From the cell containing the given text, extract its center point as (X, Y) coordinate. 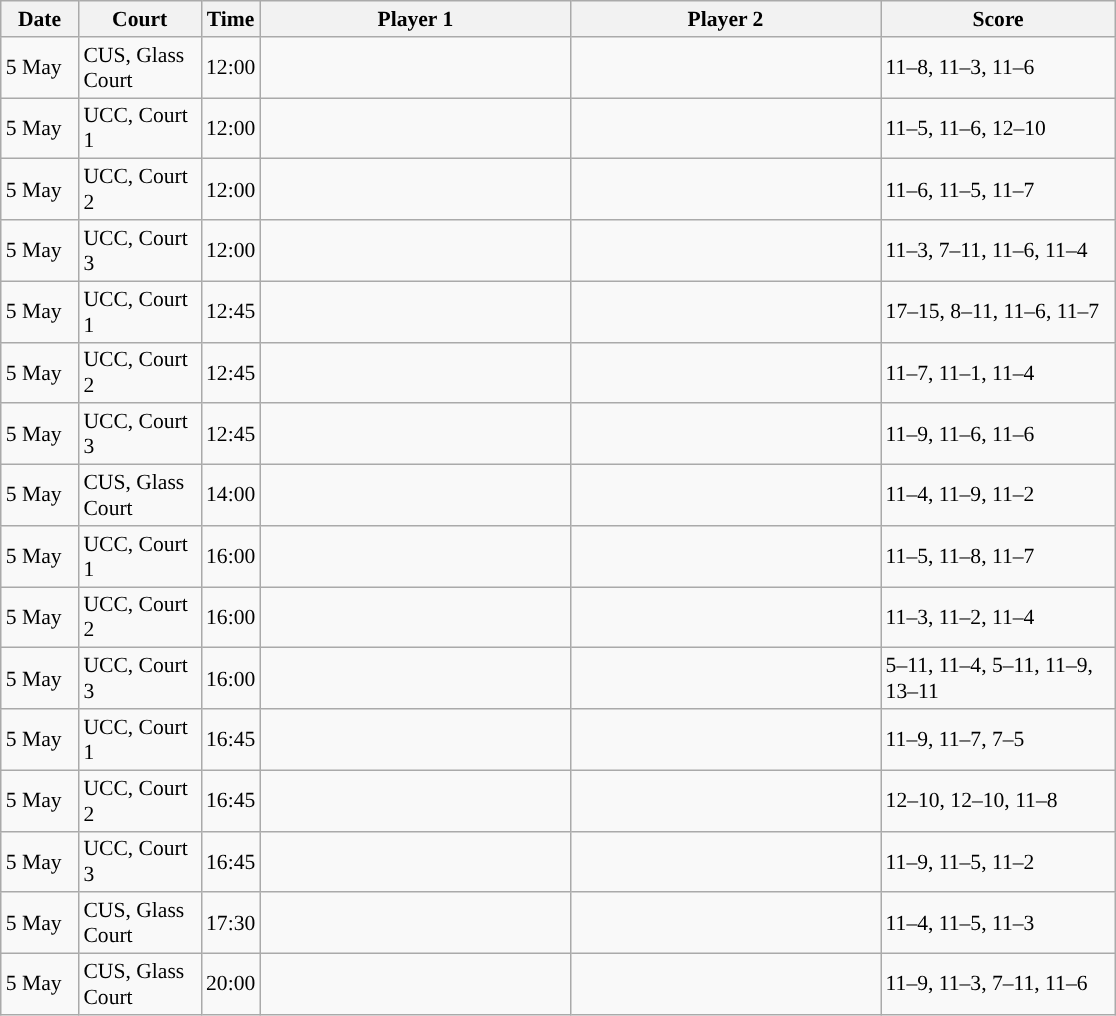
Player 1 (415, 19)
12–10, 12–10, 11–8 (998, 800)
11–9, 11–3, 7–11, 11–6 (998, 984)
Time (230, 19)
Player 2 (725, 19)
5–11, 11–4, 5–11, 11–9, 13–11 (998, 678)
11–3, 11–2, 11–4 (998, 618)
11–7, 11–1, 11–4 (998, 372)
11–4, 11–9, 11–2 (998, 496)
11–3, 7–11, 11–6, 11–4 (998, 250)
20:00 (230, 984)
11–6, 11–5, 11–7 (998, 190)
11–9, 11–5, 11–2 (998, 862)
11–9, 11–6, 11–6 (998, 434)
11–4, 11–5, 11–3 (998, 924)
11–5, 11–6, 12–10 (998, 128)
17:30 (230, 924)
Score (998, 19)
Court (140, 19)
17–15, 8–11, 11–6, 11–7 (998, 312)
11–5, 11–8, 11–7 (998, 556)
14:00 (230, 496)
Date (40, 19)
11–8, 11–3, 11–6 (998, 68)
11–9, 11–7, 7–5 (998, 740)
